Locate the cell with the specified text and output its (x, y) center coordinate. 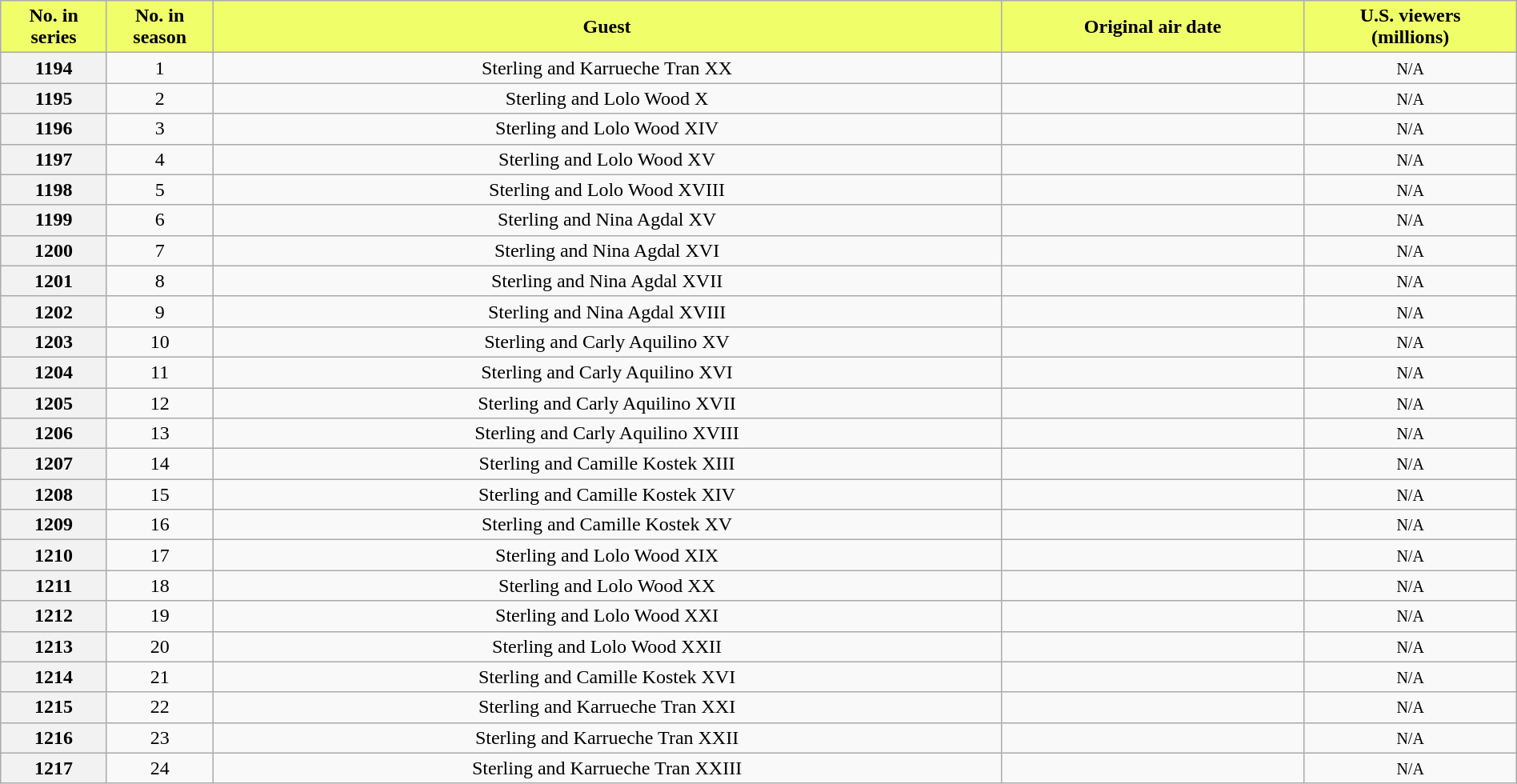
1216 (54, 738)
Sterling and Lolo Wood XVIII (606, 190)
4 (160, 159)
1207 (54, 464)
1209 (54, 525)
Sterling and Lolo Wood XX (606, 586)
1212 (54, 616)
1215 (54, 707)
Sterling and Nina Agdal XVII (606, 281)
23 (160, 738)
Sterling and Karrueche Tran XXII (606, 738)
1 (160, 68)
Sterling and Lolo Wood XIV (606, 129)
1195 (54, 98)
1200 (54, 250)
Original air date (1152, 27)
5 (160, 190)
1208 (54, 494)
1198 (54, 190)
Sterling and Carly Aquilino XVI (606, 372)
18 (160, 586)
Sterling and Karrueche Tran XXIII (606, 768)
Sterling and Lolo Wood XXII (606, 646)
Sterling and Lolo Wood X (606, 98)
1202 (54, 311)
Sterling and Lolo Wood XV (606, 159)
Sterling and Carly Aquilino XVII (606, 402)
1205 (54, 402)
15 (160, 494)
3 (160, 129)
Sterling and Camille Kostek XIII (606, 464)
22 (160, 707)
17 (160, 555)
1199 (54, 220)
19 (160, 616)
9 (160, 311)
Sterling and Nina Agdal XVIII (606, 311)
1204 (54, 372)
1210 (54, 555)
2 (160, 98)
16 (160, 525)
Sterling and Camille Kostek XVI (606, 677)
No. inseries (54, 27)
6 (160, 220)
Sterling and Camille Kostek XIV (606, 494)
Guest (606, 27)
Sterling and Nina Agdal XVI (606, 250)
13 (160, 434)
1206 (54, 434)
10 (160, 342)
1214 (54, 677)
Sterling and Lolo Wood XIX (606, 555)
8 (160, 281)
Sterling and Camille Kostek XV (606, 525)
1203 (54, 342)
1217 (54, 768)
Sterling and Carly Aquilino XV (606, 342)
Sterling and Carly Aquilino XVIII (606, 434)
Sterling and Karrueche Tran XX (606, 68)
Sterling and Nina Agdal XV (606, 220)
U.S. viewers(millions) (1410, 27)
20 (160, 646)
1211 (54, 586)
Sterling and Lolo Wood XXI (606, 616)
1213 (54, 646)
11 (160, 372)
No. inseason (160, 27)
1197 (54, 159)
21 (160, 677)
Sterling and Karrueche Tran XXI (606, 707)
24 (160, 768)
12 (160, 402)
1194 (54, 68)
1201 (54, 281)
1196 (54, 129)
7 (160, 250)
14 (160, 464)
